Locate the cell with the specified text and output its [x, y] center coordinate. 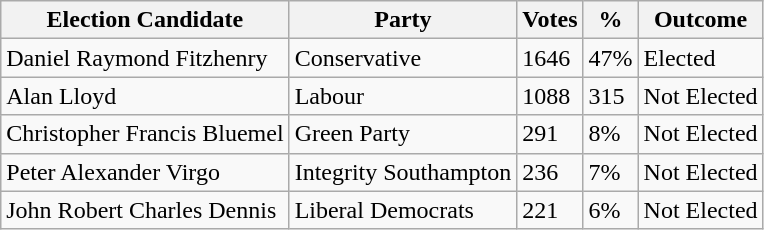
Christopher Francis Bluemel [145, 134]
Daniel Raymond Fitzhenry [145, 58]
Liberal Democrats [403, 210]
Labour [403, 96]
221 [550, 210]
7% [610, 172]
8% [610, 134]
6% [610, 210]
Party [403, 20]
47% [610, 58]
Green Party [403, 134]
315 [610, 96]
Elected [700, 58]
Votes [550, 20]
236 [550, 172]
Integrity Southampton [403, 172]
Alan Lloyd [145, 96]
1088 [550, 96]
% [610, 20]
Election Candidate [145, 20]
John Robert Charles Dennis [145, 210]
291 [550, 134]
Outcome [700, 20]
Peter Alexander Virgo [145, 172]
Conservative [403, 58]
1646 [550, 58]
